Return [x, y] of the center of cell containing provided text 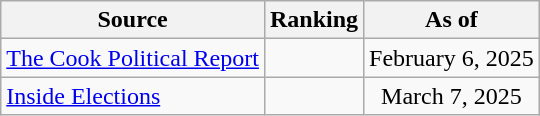
As of [452, 20]
The Cook Political Report [133, 58]
March 7, 2025 [452, 96]
February 6, 2025 [452, 58]
Ranking [314, 20]
Inside Elections [133, 96]
Source [133, 20]
